Provide the (X, Y) coordinate of the cell's center where the given text is located.  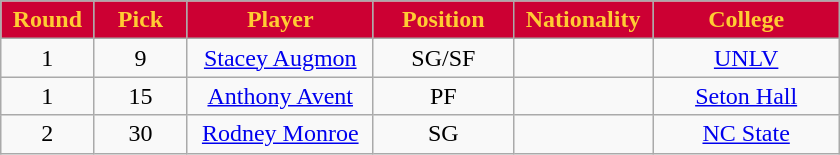
Round (48, 20)
30 (140, 134)
Position (443, 20)
15 (140, 96)
Rodney Monroe (280, 134)
UNLV (746, 58)
SG (443, 134)
Seton Hall (746, 96)
9 (140, 58)
2 (48, 134)
Stacey Augmon (280, 58)
Nationality (583, 20)
SG/SF (443, 58)
Pick (140, 20)
PF (443, 96)
College (746, 20)
Anthony Avent (280, 96)
NC State (746, 134)
Player (280, 20)
